Identify which cell holds the provided text, then report its (X, Y) central coordinate. 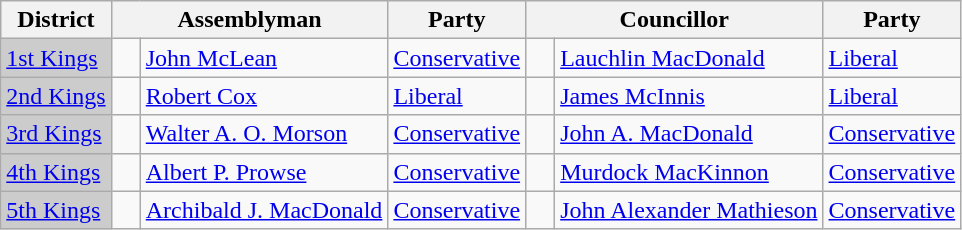
5th Kings (56, 210)
Albert P. Prowse (264, 172)
District (56, 20)
John Alexander Mathieson (689, 210)
Lauchlin MacDonald (689, 58)
Archibald J. MacDonald (264, 210)
1st Kings (56, 58)
2nd Kings (56, 96)
4th Kings (56, 172)
3rd Kings (56, 134)
Murdock MacKinnon (689, 172)
Assemblyman (250, 20)
John McLean (264, 58)
Robert Cox (264, 96)
Councillor (674, 20)
Walter A. O. Morson (264, 134)
John A. MacDonald (689, 134)
James McInnis (689, 96)
